Identify which cell holds the provided text, then report its (X, Y) central coordinate. 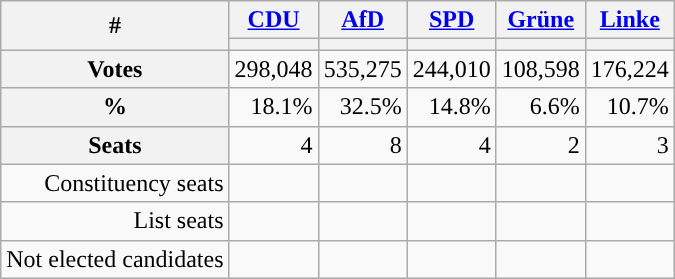
Linke (630, 20)
108,598 (540, 69)
176,224 (630, 69)
6.6% (540, 107)
Seats (115, 145)
8 (362, 145)
AfD (362, 20)
10.7% (630, 107)
CDU (274, 20)
244,010 (452, 69)
3 (630, 145)
# (115, 26)
List seats (115, 221)
Not elected candidates (115, 259)
535,275 (362, 69)
Constituency seats (115, 183)
Votes (115, 69)
2 (540, 145)
14.8% (452, 107)
32.5% (362, 107)
18.1% (274, 107)
% (115, 107)
SPD (452, 20)
298,048 (274, 69)
Grüne (540, 20)
